Capture the cell that displays the provided text and extract its (x, y) central coordinate. 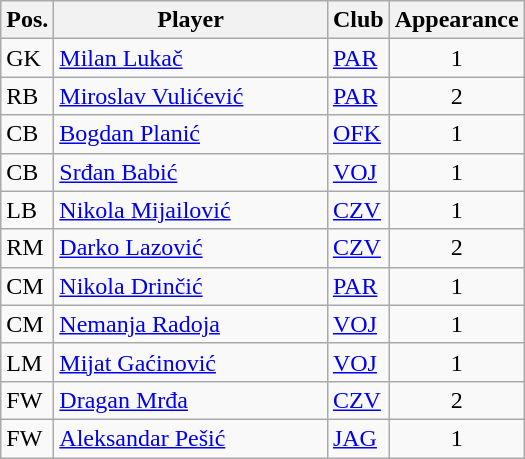
GK (28, 58)
JAG (358, 438)
Club (358, 20)
Player (191, 20)
Dragan Mrđa (191, 400)
Nikola Mijailović (191, 210)
Milan Lukač (191, 58)
Miroslav Vulićević (191, 96)
Appearance (456, 20)
RB (28, 96)
OFK (358, 134)
Nikola Drinčić (191, 286)
Pos. (28, 20)
Mijat Gaćinović (191, 362)
Aleksandar Pešić (191, 438)
Bogdan Planić (191, 134)
LB (28, 210)
Srđan Babić (191, 172)
Nemanja Radoja (191, 324)
Darko Lazović (191, 248)
RM (28, 248)
LM (28, 362)
